Find where the given text appears and provide that cell's center as [X, Y] coordinate. 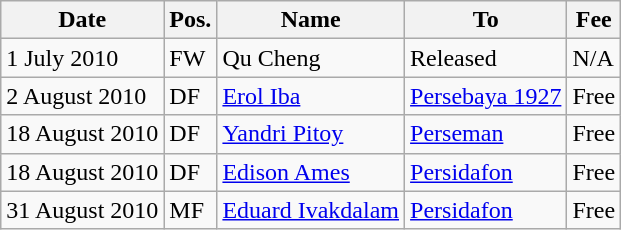
Persebaya 1927 [486, 96]
Eduard Ivakdalam [311, 210]
Fee [594, 20]
Pos. [190, 20]
Name [311, 20]
Released [486, 58]
Edison Ames [311, 172]
Date [82, 20]
2 August 2010 [82, 96]
Erol Iba [311, 96]
FW [190, 58]
1 July 2010 [82, 58]
Qu Cheng [311, 58]
MF [190, 210]
Perseman [486, 134]
31 August 2010 [82, 210]
N/A [594, 58]
To [486, 20]
Yandri Pitoy [311, 134]
